Search for the cell housing the specified text and yield its (x, y) center coordinate. 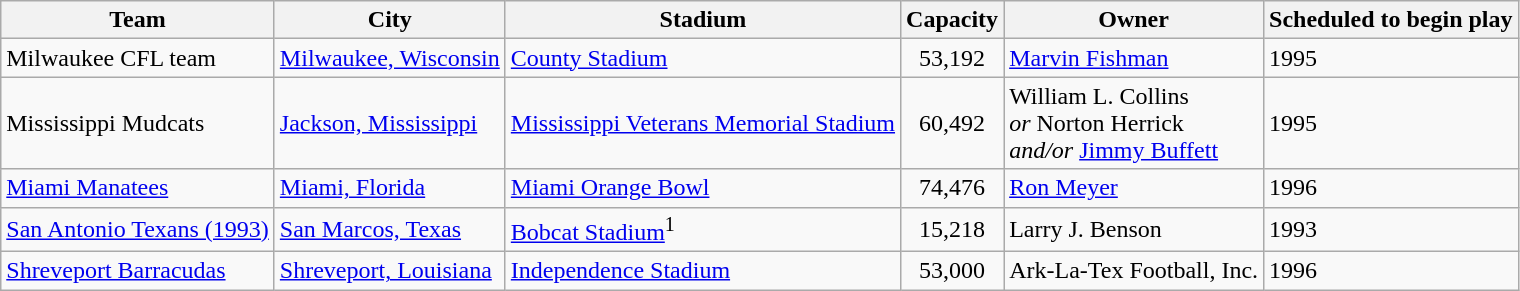
Jackson, Mississippi (390, 123)
15,218 (952, 230)
60,492 (952, 123)
County Stadium (702, 58)
1993 (1391, 230)
Team (138, 20)
Mississippi Veterans Memorial Stadium (702, 123)
Milwaukee CFL team (138, 58)
Independence Stadium (702, 271)
Mississippi Mudcats (138, 123)
William L. Collinsor Norton Herrickand/or Jimmy Buffett (1134, 123)
San Marcos, Texas (390, 230)
Bobcat Stadium1 (702, 230)
Ark-La-Tex Football, Inc. (1134, 271)
Marvin Fishman (1134, 58)
Miami Manatees (138, 188)
Capacity (952, 20)
City (390, 20)
San Antonio Texans (1993) (138, 230)
Miami Orange Bowl (702, 188)
53,000 (952, 271)
Larry J. Benson (1134, 230)
74,476 (952, 188)
Shreveport Barracudas (138, 271)
53,192 (952, 58)
Shreveport, Louisiana (390, 271)
Milwaukee, Wisconsin (390, 58)
Stadium (702, 20)
Owner (1134, 20)
Scheduled to begin play (1391, 20)
Ron Meyer (1134, 188)
Miami, Florida (390, 188)
